Determine the [x, y] coordinate at the center of the cell enclosing the given text.  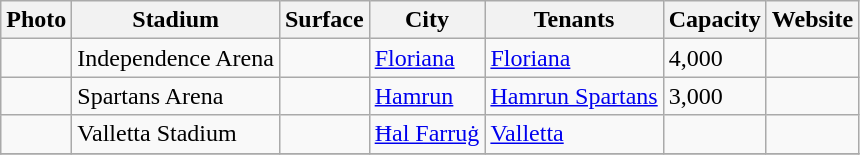
Ħal Farruġ [427, 134]
Tenants [574, 20]
Independence Arena [176, 58]
4,000 [714, 58]
Capacity [714, 20]
Surface [324, 20]
Valletta Stadium [176, 134]
Photo [36, 20]
Spartans Arena [176, 96]
Stadium [176, 20]
3,000 [714, 96]
Valletta [574, 134]
Hamrun [427, 96]
City [427, 20]
Website [812, 20]
Hamrun Spartans [574, 96]
